Find where the given text appears and provide that cell's center as [X, Y] coordinate. 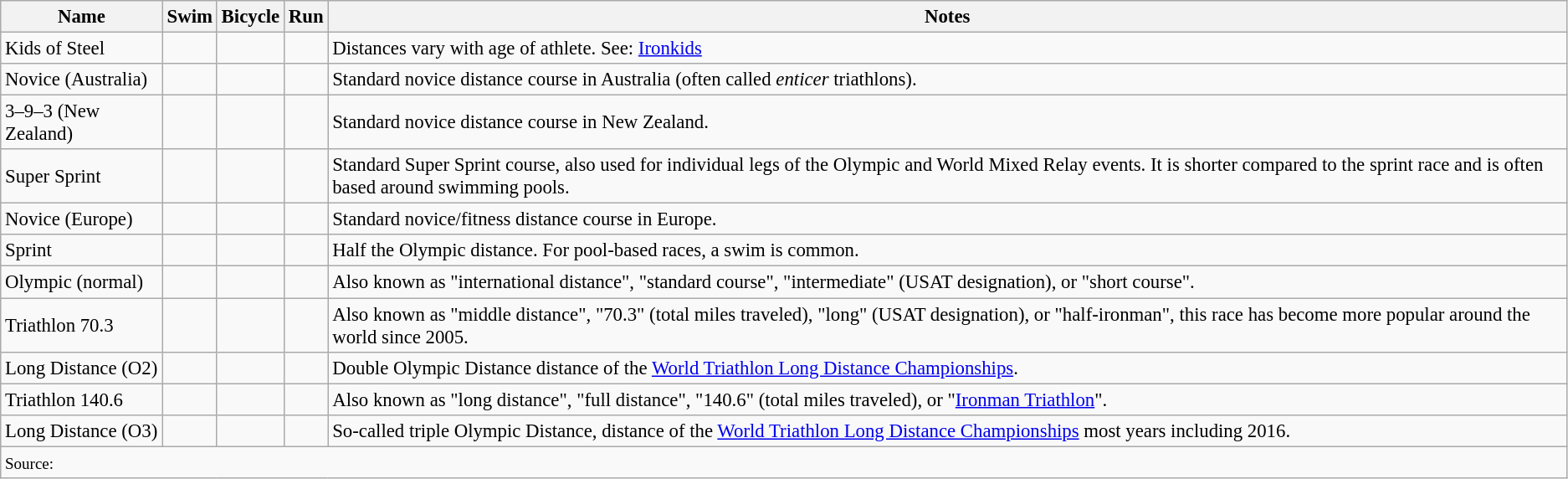
Bicycle [250, 17]
Novice (Europe) [82, 219]
Also known as "long distance", "full distance", "140.6" (total miles traveled), or "Ironman Triathlon". [947, 399]
Swim [189, 17]
Distances vary with age of athlete. See: Ironkids [947, 49]
Standard novice distance course in Australia (often called enticer triathlons). [947, 80]
Olympic (normal) [82, 282]
Long Distance (O3) [82, 430]
Source: [784, 462]
Name [82, 17]
Super Sprint [82, 176]
Standard novice/fitness distance course in Europe. [947, 219]
Double Olympic Distance distance of the World Triathlon Long Distance Championships. [947, 368]
So-called triple Olympic Distance, distance of the World Triathlon Long Distance Championships most years including 2016. [947, 430]
Kids of Steel [82, 49]
3–9–3 (New Zealand) [82, 122]
Triathlon 140.6 [82, 399]
Novice (Australia) [82, 80]
Also known as "international distance", "standard course", "intermediate" (USAT designation), or "short course". [947, 282]
Long Distance (O2) [82, 368]
Notes [947, 17]
Half the Olympic distance. For pool-based races, a swim is common. [947, 250]
Sprint [82, 250]
Run [305, 17]
Standard novice distance course in New Zealand. [947, 122]
Triathlon 70.3 [82, 325]
